Scan for the cell matching the given text and deliver its (x, y) coordinate at center. 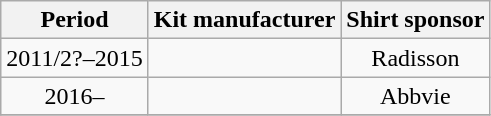
Kit manufacturer (244, 20)
Radisson (416, 58)
Shirt sponsor (416, 20)
Abbvie (416, 96)
2011/2?–2015 (74, 58)
Period (74, 20)
2016– (74, 96)
